Provide the (x, y) coordinate of the cell's center where the given text is located.  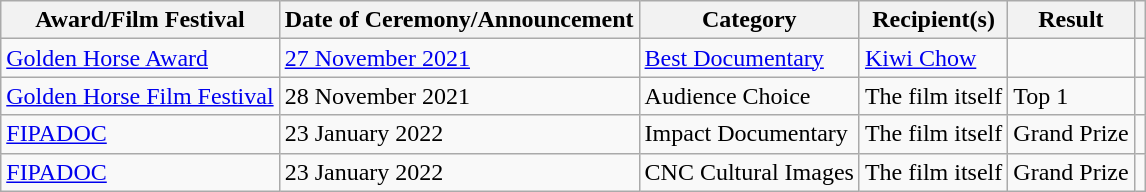
Top 1 (1071, 96)
Golden Horse Award (140, 58)
Golden Horse Film Festival (140, 96)
Category (749, 20)
CNC Cultural Images (749, 172)
Date of Ceremony/Announcement (459, 20)
Audience Choice (749, 96)
Award/Film Festival (140, 20)
Recipient(s) (933, 20)
Kiwi Chow (933, 58)
27 November 2021 (459, 58)
28 November 2021 (459, 96)
Best Documentary (749, 58)
Result (1071, 20)
Impact Documentary (749, 134)
